Find where the given text appears and provide that cell's center as [X, Y] coordinate. 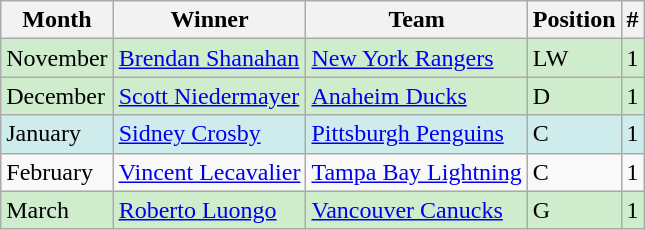
Team [416, 20]
Month [57, 20]
Sidney Crosby [210, 134]
# [632, 20]
Vincent Lecavalier [210, 172]
Anaheim Ducks [416, 96]
G [574, 210]
Brendan Shanahan [210, 58]
Tampa Bay Lightning [416, 172]
LW [574, 58]
Position [574, 20]
Vancouver Canucks [416, 210]
December [57, 96]
Winner [210, 20]
November [57, 58]
Scott Niedermayer [210, 96]
February [57, 172]
D [574, 96]
Roberto Luongo [210, 210]
New York Rangers [416, 58]
January [57, 134]
Pittsburgh Penguins [416, 134]
March [57, 210]
